Capture the cell that displays the provided text and extract its (x, y) central coordinate. 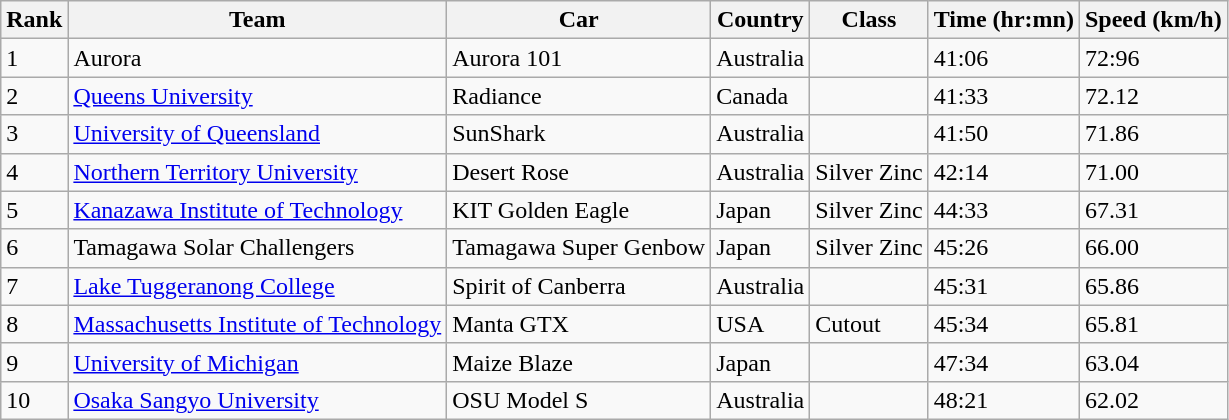
Kanazawa Institute of Technology (258, 210)
Cutout (869, 324)
71.00 (1153, 172)
Time (hr:mn) (1004, 20)
71.86 (1153, 134)
Tamagawa Super Genbow (579, 248)
48:21 (1004, 400)
Aurora 101 (579, 58)
4 (34, 172)
8 (34, 324)
Rank (34, 20)
Class (869, 20)
Maize Blaze (579, 362)
5 (34, 210)
USA (760, 324)
Radiance (579, 96)
45:31 (1004, 286)
10 (34, 400)
University of Michigan (258, 362)
Canada (760, 96)
42:14 (1004, 172)
6 (34, 248)
41:50 (1004, 134)
67.31 (1153, 210)
Tamagawa Solar Challengers (258, 248)
Queens University (258, 96)
Lake Tuggeranong College (258, 286)
45:26 (1004, 248)
Osaka Sangyo University (258, 400)
Speed (km/h) (1153, 20)
41:33 (1004, 96)
9 (34, 362)
Spirit of Canberra (579, 286)
Massachusetts Institute of Technology (258, 324)
Aurora (258, 58)
65.81 (1153, 324)
Desert Rose (579, 172)
Manta GTX (579, 324)
62.02 (1153, 400)
OSU Model S (579, 400)
72:96 (1153, 58)
45:34 (1004, 324)
65.86 (1153, 286)
72.12 (1153, 96)
63.04 (1153, 362)
41:06 (1004, 58)
Car (579, 20)
Team (258, 20)
47:34 (1004, 362)
2 (34, 96)
1 (34, 58)
SunShark (579, 134)
44:33 (1004, 210)
3 (34, 134)
Northern Territory University (258, 172)
KIT Golden Eagle (579, 210)
University of Queensland (258, 134)
Country (760, 20)
66.00 (1153, 248)
7 (34, 286)
